Return (X, Y) of the center of cell containing provided text 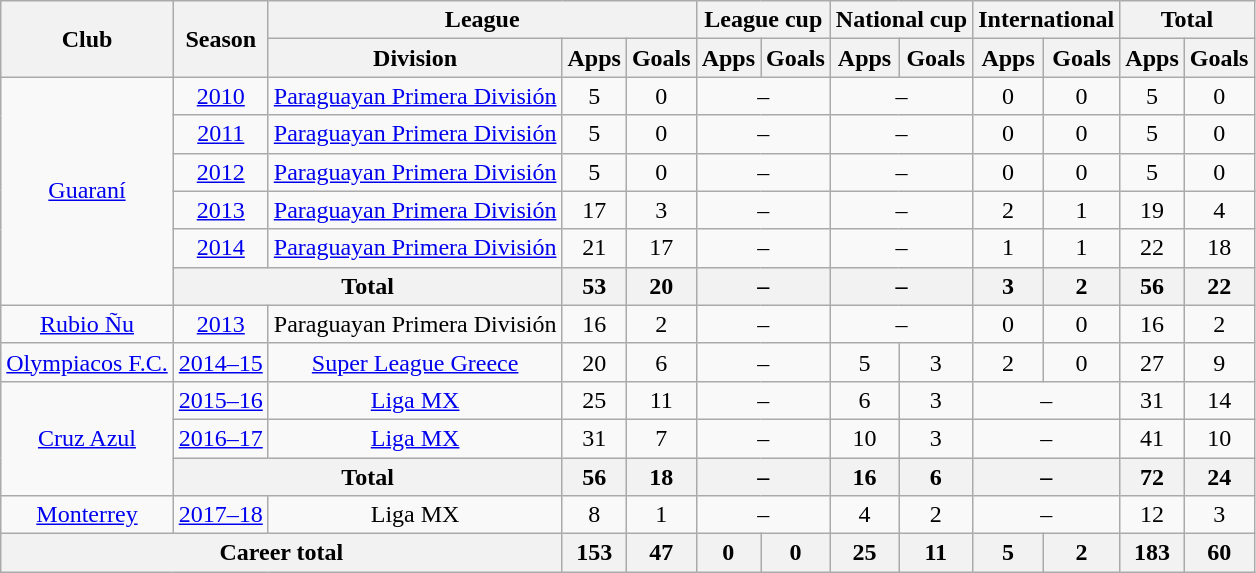
Rubio Ñu (87, 324)
47 (661, 553)
Super League Greece (415, 362)
League (482, 20)
72 (1152, 477)
153 (594, 553)
24 (1219, 477)
7 (661, 438)
2017–18 (220, 515)
Division (415, 58)
41 (1152, 438)
2014–15 (220, 362)
27 (1152, 362)
League cup (763, 20)
183 (1152, 553)
8 (594, 515)
2016–17 (220, 438)
19 (1152, 210)
2015–16 (220, 400)
2011 (220, 134)
Guaraní (87, 191)
60 (1219, 553)
Olympiacos F.C. (87, 362)
Season (220, 39)
National cup (901, 20)
21 (594, 248)
9 (1219, 362)
53 (594, 286)
2012 (220, 172)
2010 (220, 96)
2014 (220, 248)
Monterrey (87, 515)
International (1046, 20)
Club (87, 39)
14 (1219, 400)
12 (1152, 515)
Cruz Azul (87, 438)
Career total (282, 553)
